Identify which cell holds the provided text, then report its (X, Y) central coordinate. 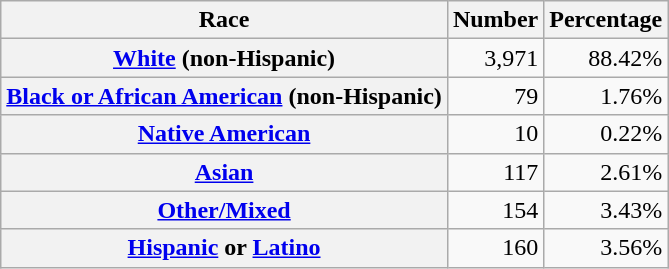
88.42% (606, 58)
Number (495, 20)
Native American (224, 134)
Percentage (606, 20)
Black or African American (non-Hispanic) (224, 96)
Other/Mixed (224, 210)
117 (495, 172)
3,971 (495, 58)
Hispanic or Latino (224, 248)
1.76% (606, 96)
79 (495, 96)
2.61% (606, 172)
Race (224, 20)
10 (495, 134)
3.43% (606, 210)
154 (495, 210)
Asian (224, 172)
3.56% (606, 248)
0.22% (606, 134)
White (non-Hispanic) (224, 58)
160 (495, 248)
